Search for the cell housing the specified text and yield its (x, y) center coordinate. 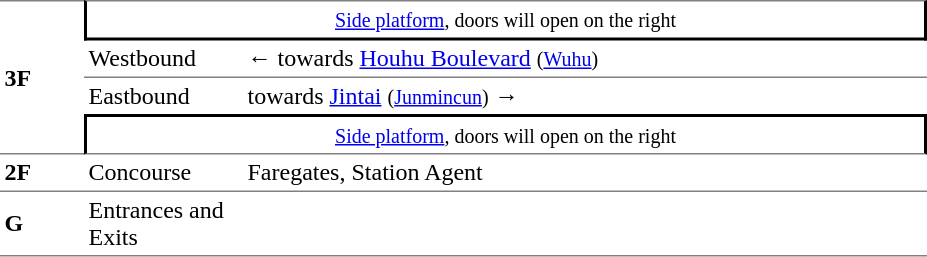
← towards Houhu Boulevard (Wuhu) (585, 58)
Faregates, Station Agent (585, 173)
towards Jintai (Junmincun) → (585, 95)
G (42, 224)
Eastbound (164, 95)
Entrances and Exits (164, 224)
3F (42, 77)
Concourse (164, 173)
Westbound (164, 58)
2F (42, 173)
